Find where the given text appears and provide that cell's center as [x, y] coordinate. 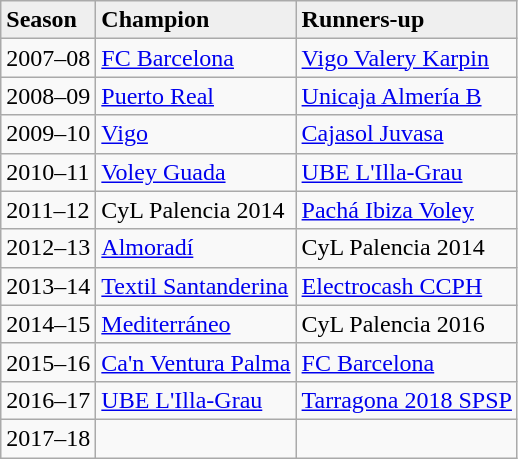
2014–15 [48, 324]
Mediterráneo [196, 324]
Voley Guada [196, 172]
Unicaja Almería B [406, 96]
Tarragona 2018 SPSP [406, 400]
Puerto Real [196, 96]
Vigo Valery Karpin [406, 58]
2008–09 [48, 96]
2011–12 [48, 210]
2016–17 [48, 400]
Cajasol Juvasa [406, 134]
2012–13 [48, 248]
2010–11 [48, 172]
2015–16 [48, 362]
Pachá Ibiza Voley [406, 210]
Champion [196, 20]
CyL Palencia 2016 [406, 324]
2009–10 [48, 134]
2007–08 [48, 58]
Textil Santanderina [196, 286]
Season [48, 20]
2017–18 [48, 438]
Electrocash CCPH [406, 286]
Ca'n Ventura Palma [196, 362]
2013–14 [48, 286]
Runners-up [406, 20]
Almoradí [196, 248]
Vigo [196, 134]
